Extract the (X, Y) coordinate from the center of the cell holding the provided text.  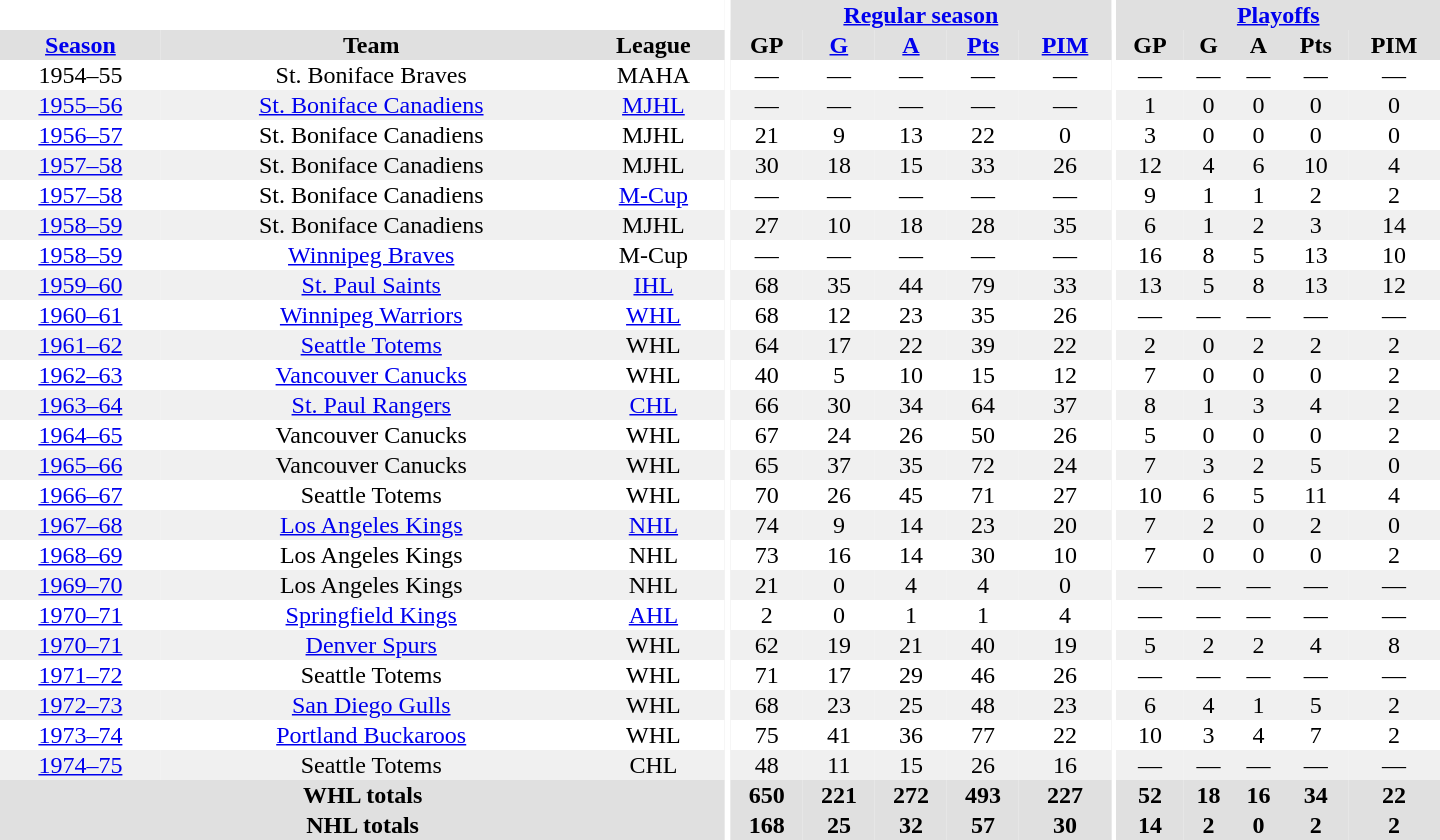
227 (1065, 795)
32 (911, 825)
221 (839, 795)
168 (767, 825)
20 (1065, 525)
Playoffs (1278, 15)
1973–74 (80, 735)
IHL (654, 285)
Team (372, 45)
79 (983, 285)
MAHA (654, 75)
493 (983, 795)
74 (767, 525)
70 (767, 495)
Winnipeg Braves (372, 255)
28 (983, 225)
1960–61 (80, 315)
77 (983, 735)
1968–69 (80, 555)
Season (80, 45)
St. Paul Rangers (372, 405)
1972–73 (80, 705)
57 (983, 825)
36 (911, 735)
41 (839, 735)
29 (911, 675)
650 (767, 795)
66 (767, 405)
67 (767, 435)
1961–62 (80, 345)
WHL totals (362, 795)
39 (983, 345)
AHL (654, 615)
1965–66 (80, 465)
45 (911, 495)
1963–64 (80, 405)
League (654, 45)
Winnipeg Warriors (372, 315)
1964–65 (80, 435)
Portland Buckaroos (372, 735)
1954–55 (80, 75)
272 (911, 795)
NHL totals (362, 825)
1971–72 (80, 675)
Regular season (921, 15)
Denver Spurs (372, 645)
44 (911, 285)
San Diego Gulls (372, 705)
73 (767, 555)
1959–60 (80, 285)
72 (983, 465)
Springfield Kings (372, 615)
St. Paul Saints (372, 285)
50 (983, 435)
52 (1150, 795)
1966–67 (80, 495)
46 (983, 675)
1974–75 (80, 765)
75 (767, 735)
1962–63 (80, 375)
1969–70 (80, 585)
1967–68 (80, 525)
65 (767, 465)
62 (767, 645)
St. Boniface Braves (372, 75)
1956–57 (80, 135)
1955–56 (80, 105)
